Return the [X, Y] coordinate for the center point of the cell that contains the specified text.  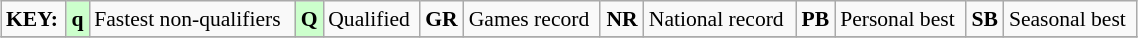
Seasonal best [1070, 19]
National record [720, 19]
PB [816, 19]
q [78, 19]
NR [622, 19]
GR [442, 19]
Fastest non-qualifiers [192, 19]
Games record [532, 19]
KEY: [34, 19]
Qualified [371, 19]
Q [309, 19]
Personal best [900, 19]
SB [985, 19]
